Find where the given text appears and provide that cell's center as (x, y) coordinate. 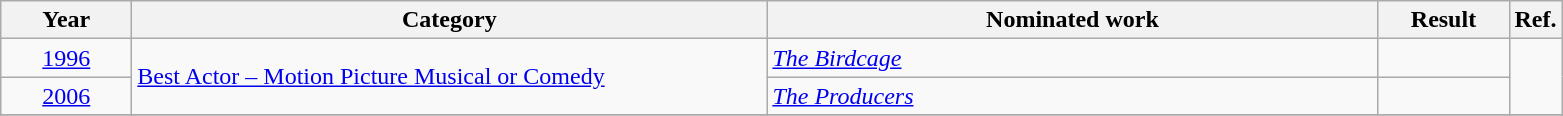
The Birdcage (1072, 58)
Best Actor – Motion Picture Musical or Comedy (450, 77)
Result (1444, 20)
The Producers (1072, 96)
Ref. (1536, 20)
Category (450, 20)
Nominated work (1072, 20)
2006 (66, 96)
1996 (66, 58)
Year (66, 20)
